Pinpoint the cell where the given text exists, returning its [X, Y] midpoint coordinate. 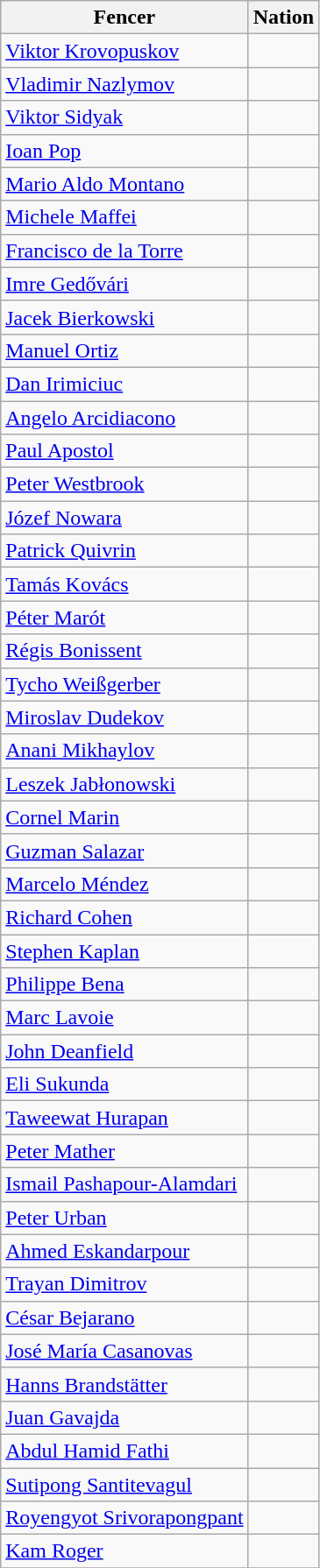
Michele Maffei [124, 217]
Paul Apostol [124, 451]
Anani Mikhaylov [124, 751]
Richard Cohen [124, 917]
Ahmed Eskandarpour [124, 1251]
Kam Roger [124, 1551]
Tycho Weißgerber [124, 684]
Guzman Salazar [124, 851]
Trayan Dimitrov [124, 1284]
Tamás Kovács [124, 584]
Vladimir Nazlymov [124, 84]
Jacek Bierkowski [124, 317]
Cornel Marin [124, 817]
Mario Aldo Montano [124, 184]
Imre Gedővári [124, 284]
Royengyot Srivorapongpant [124, 1518]
Francisco de la Torre [124, 251]
Stephen Kaplan [124, 950]
Peter Mather [124, 1151]
Marcelo Méndez [124, 884]
Juan Gavajda [124, 1417]
Viktor Sidyak [124, 117]
César Bejarano [124, 1317]
Peter Westbrook [124, 484]
Fencer [124, 18]
Abdul Hamid Fathi [124, 1451]
Miroslav Dudekov [124, 717]
Józef Nowara [124, 518]
Patrick Quivrin [124, 551]
Manuel Ortiz [124, 350]
Peter Urban [124, 1218]
Nation [283, 18]
Sutipong Santitevagul [124, 1485]
Dan Irimiciuc [124, 384]
Péter Marót [124, 618]
John Deanfield [124, 1051]
Taweewat Hurapan [124, 1118]
Marc Lavoie [124, 1018]
José María Casanovas [124, 1351]
Angelo Arcidiacono [124, 418]
Ismail Pashapour-Alamdari [124, 1184]
Ioan Pop [124, 151]
Leszek Jabłonowski [124, 784]
Hanns Brandstätter [124, 1384]
Philippe Bena [124, 985]
Viktor Krovopuskov [124, 51]
Eli Sukunda [124, 1084]
Régis Bonissent [124, 651]
